Output the (x, y) coordinate of the center of the cell containing the given text.  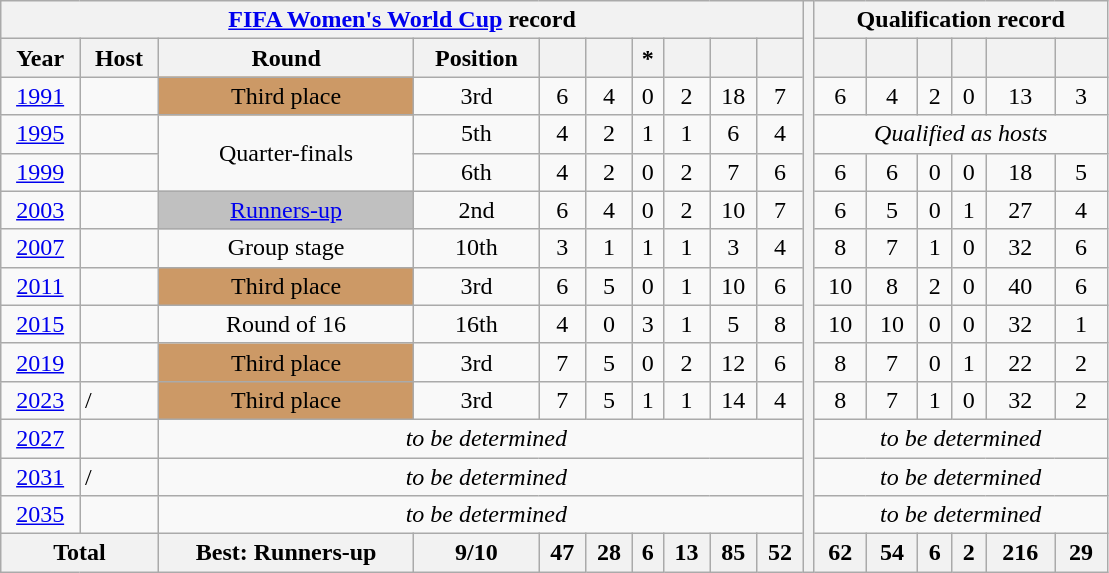
2015 (40, 324)
47 (562, 553)
1991 (40, 96)
27 (1020, 210)
40 (1020, 286)
2003 (40, 210)
9/10 (476, 553)
Round of 16 (286, 324)
14 (734, 400)
Position (476, 58)
2035 (40, 515)
2007 (40, 248)
Host (120, 58)
216 (1020, 553)
85 (734, 553)
1999 (40, 172)
Total (80, 553)
Best: Runners-up (286, 553)
Qualified as hosts (960, 134)
Quarter-finals (286, 153)
FIFA Women's World Cup record (402, 20)
2027 (40, 438)
54 (892, 553)
22 (1020, 362)
62 (840, 553)
2031 (40, 477)
6th (476, 172)
5th (476, 134)
29 (1081, 553)
* (648, 58)
52 (780, 553)
Runners-up (286, 210)
Group stage (286, 248)
2023 (40, 400)
16th (476, 324)
1995 (40, 134)
28 (610, 553)
2019 (40, 362)
10th (476, 248)
Year (40, 58)
Round (286, 58)
12 (734, 362)
2011 (40, 286)
Qualification record (960, 20)
2nd (476, 210)
